Find where the given text appears and provide that cell's center as (x, y) coordinate. 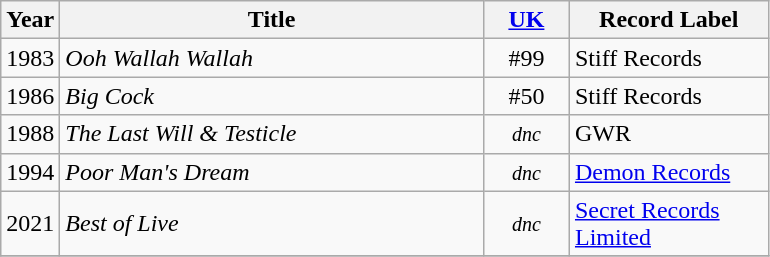
#99 (526, 58)
UK (526, 20)
1983 (30, 58)
The Last Will & Testicle (272, 134)
Title (272, 20)
GWR (668, 134)
Secret Records Limited (668, 224)
Ooh Wallah Wallah (272, 58)
Demon Records (668, 172)
1988 (30, 134)
2021 (30, 224)
Year (30, 20)
Poor Man's Dream (272, 172)
#50 (526, 96)
Best of Live (272, 224)
Big Cock (272, 96)
Record Label (668, 20)
1986 (30, 96)
1994 (30, 172)
